Capture the cell that displays the provided text and extract its [X, Y] central coordinate. 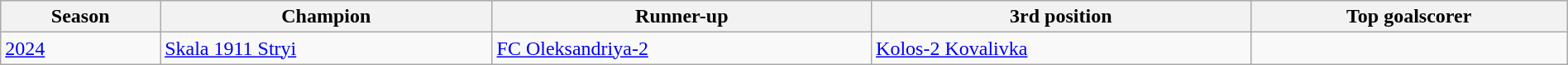
Champion [326, 17]
3rd position [1062, 17]
FC Oleksandriya-2 [681, 48]
Runner-up [681, 17]
Skala 1911 Stryi [326, 48]
2024 [81, 48]
Top goalscorer [1409, 17]
Kolos-2 Kovalivka [1062, 48]
Season [81, 17]
